Find where the given text appears and provide that cell's center as [x, y] coordinate. 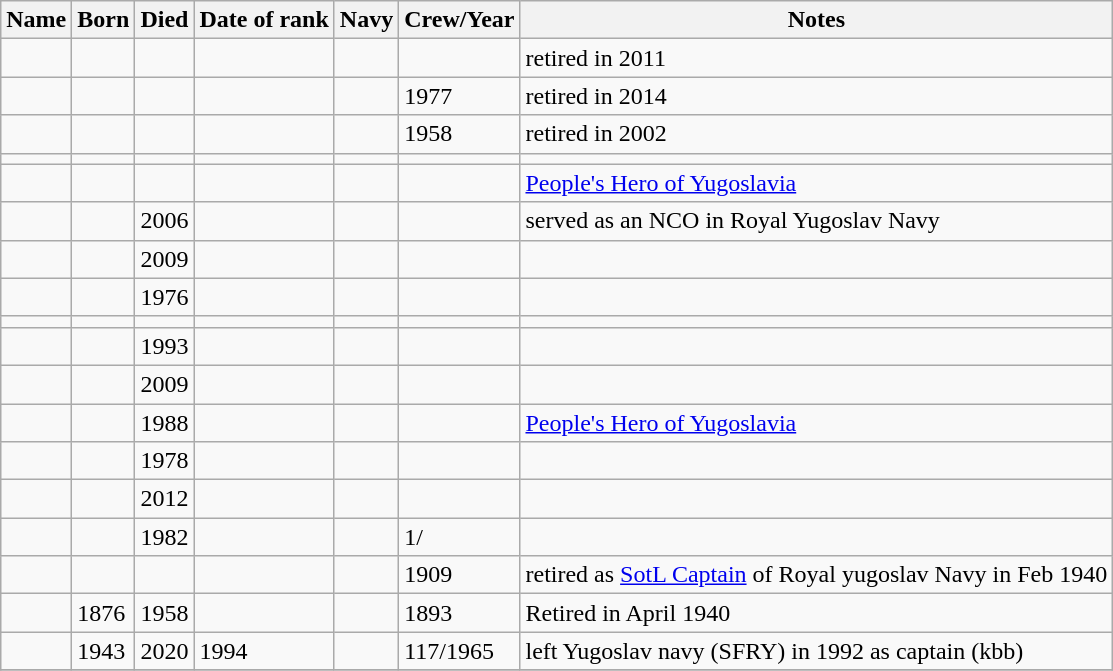
2012 [164, 499]
retired in 2014 [816, 96]
Retired in April 1940 [816, 613]
1943 [104, 651]
Died [164, 20]
retired as SotL Captain of Royal yugoslav Navy in Feb 1940 [816, 575]
Notes [816, 20]
2020 [164, 651]
1909 [460, 575]
1988 [164, 423]
left Yugoslav navy (SFRY) in 1992 as captain (kbb) [816, 651]
1978 [164, 461]
retired in 2002 [816, 134]
2006 [164, 221]
1977 [460, 96]
served as an NCO in Royal Yugoslav Navy [816, 221]
1976 [164, 297]
Date of rank [264, 20]
1876 [104, 613]
1/ [460, 537]
Crew/Year [460, 20]
1893 [460, 613]
retired in 2011 [816, 58]
1993 [164, 346]
1982 [164, 537]
Born [104, 20]
1994 [264, 651]
Name [36, 20]
Navy [366, 20]
117/1965 [460, 651]
